From the cell containing the given text, extract its center point as (x, y) coordinate. 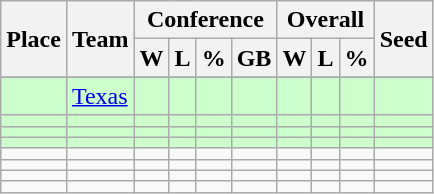
GB (254, 58)
Conference (206, 20)
Place (34, 39)
Overall (326, 20)
Seed (404, 39)
Texas (100, 96)
Team (100, 39)
